Capture the cell that displays the provided text and extract its [x, y] central coordinate. 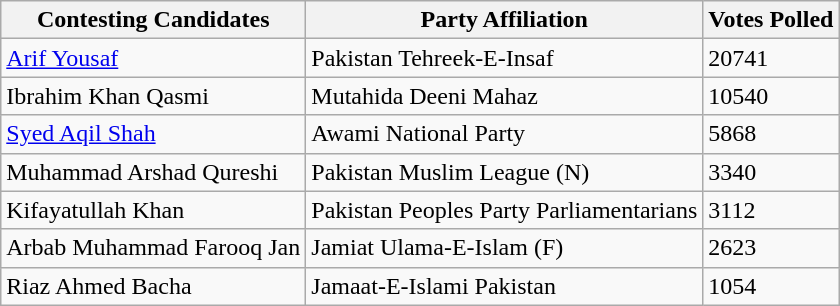
Party Affiliation [504, 20]
Arif Yousaf [154, 58]
Pakistan Muslim League (N) [504, 172]
Kifayatullah Khan [154, 210]
Syed Aqil Shah [154, 134]
20741 [771, 58]
2623 [771, 248]
3112 [771, 210]
Jamaat-E-Islami Pakistan [504, 286]
Pakistan Tehreek-E-Insaf [504, 58]
10540 [771, 96]
Arbab Muhammad Farooq Jan [154, 248]
Riaz Ahmed Bacha [154, 286]
Jamiat Ulama-E-Islam (F) [504, 248]
Muhammad Arshad Qureshi [154, 172]
1054 [771, 286]
Pakistan Peoples Party Parliamentarians [504, 210]
Votes Polled [771, 20]
Awami National Party [504, 134]
3340 [771, 172]
Ibrahim Khan Qasmi [154, 96]
5868 [771, 134]
Contesting Candidates [154, 20]
Mutahida Deeni Mahaz [504, 96]
